From the cell containing the given text, extract its center point as (x, y) coordinate. 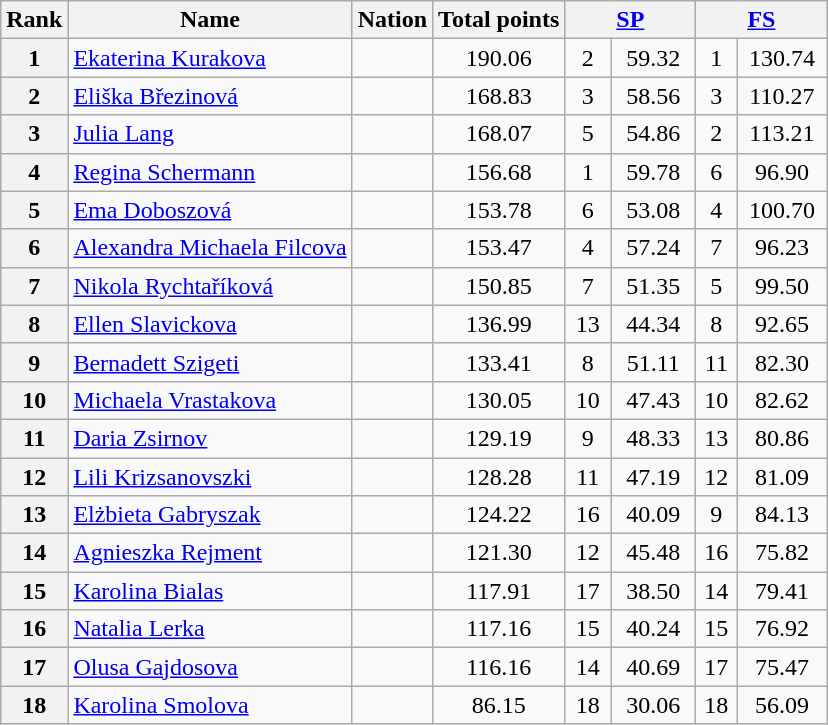
168.83 (499, 96)
57.24 (654, 248)
Eliška Březinová (210, 96)
156.68 (499, 172)
Total points (499, 20)
Natalia Lerka (210, 629)
56.09 (782, 705)
40.69 (654, 667)
51.35 (654, 286)
59.78 (654, 172)
38.50 (654, 591)
Karolina Smolova (210, 705)
153.47 (499, 248)
Rank (34, 20)
FS (762, 20)
96.90 (782, 172)
113.21 (782, 134)
47.43 (654, 400)
Elżbieta Gabryszak (210, 515)
Karolina Bialas (210, 591)
48.33 (654, 438)
40.09 (654, 515)
136.99 (499, 324)
130.05 (499, 400)
117.16 (499, 629)
Olusa Gajdosova (210, 667)
121.30 (499, 553)
Nikola Rychtaříková (210, 286)
40.24 (654, 629)
116.16 (499, 667)
Michaela Vrastakova (210, 400)
133.41 (499, 362)
53.08 (654, 210)
51.11 (654, 362)
Julia Lang (210, 134)
130.74 (782, 58)
Bernadett Szigeti (210, 362)
Agnieszka Rejment (210, 553)
Ekaterina Kurakova (210, 58)
128.28 (499, 477)
Ema Doboszová (210, 210)
80.86 (782, 438)
153.78 (499, 210)
75.47 (782, 667)
124.22 (499, 515)
99.50 (782, 286)
45.48 (654, 553)
150.85 (499, 286)
54.86 (654, 134)
Alexandra Michaela Filcova (210, 248)
SP (630, 20)
Ellen Slavickova (210, 324)
58.56 (654, 96)
Regina Schermann (210, 172)
59.32 (654, 58)
82.30 (782, 362)
Name (210, 20)
76.92 (782, 629)
86.15 (499, 705)
75.82 (782, 553)
Daria Zsirnov (210, 438)
47.19 (654, 477)
129.19 (499, 438)
100.70 (782, 210)
82.62 (782, 400)
92.65 (782, 324)
190.06 (499, 58)
117.91 (499, 591)
Nation (392, 20)
Lili Krizsanovszki (210, 477)
79.41 (782, 591)
168.07 (499, 134)
44.34 (654, 324)
110.27 (782, 96)
84.13 (782, 515)
30.06 (654, 705)
96.23 (782, 248)
81.09 (782, 477)
